Provide the [x, y] coordinate of the cell's center where the given text is located.  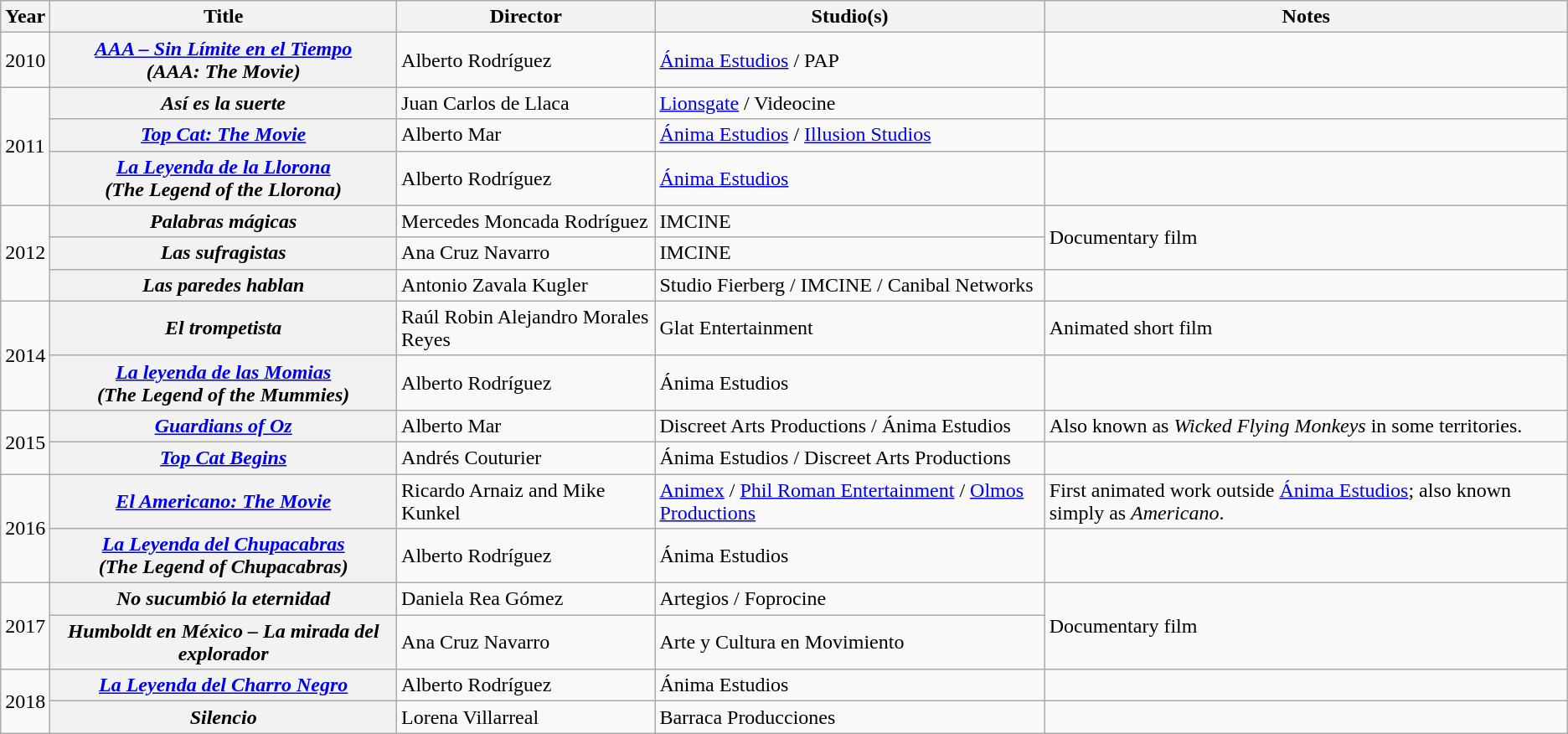
Las paredes hablan [224, 285]
Animex / Phil Roman Entertainment / Olmos Productions [849, 501]
Lorena Villarreal [526, 717]
Top Cat: The Movie [224, 135]
2011 [25, 146]
Juan Carlos de Llaca [526, 103]
Las sufragistas [224, 253]
Así es la suerte [224, 103]
El Americano: The Movie [224, 501]
2018 [25, 701]
El trompetista [224, 328]
La leyenda de las Momias(The Legend of the Mummies) [224, 382]
Silencio [224, 717]
Barraca Producciones [849, 717]
Palabras mágicas [224, 221]
La Leyenda del Chupacabras(The Legend of Chupacabras) [224, 556]
Ánima Estudios / Illusion Studios [849, 135]
Top Cat Begins [224, 457]
Ánima Estudios / PAP [849, 60]
Arte y Cultura en Movimiento [849, 642]
2016 [25, 529]
AAA – Sin Límite en el Tiempo(AAA: The Movie) [224, 60]
Notes [1306, 17]
Animated short film [1306, 328]
Humboldt en México – La mirada del explorador [224, 642]
First animated work outside Ánima Estudios; also known simply as Americano. [1306, 501]
Director [526, 17]
Discreet Arts Productions / Ánima Estudios [849, 426]
La Leyenda de la Llorona(The Legend of the Llorona) [224, 178]
Also known as Wicked Flying Monkeys in some territories. [1306, 426]
Lionsgate / Videocine [849, 103]
Andrés Couturier [526, 457]
Title [224, 17]
2017 [25, 627]
Mercedes Moncada Rodríguez [526, 221]
Artegios / Foprocine [849, 599]
2010 [25, 60]
Glat Entertainment [849, 328]
Daniela Rea Gómez [526, 599]
Studio Fierberg / IMCINE / Canibal Networks [849, 285]
La Leyenda del Charro Negro [224, 685]
Year [25, 17]
Ánima Estudios / Discreet Arts Productions [849, 457]
2015 [25, 442]
Ricardo Arnaiz and Mike Kunkel [526, 501]
2014 [25, 355]
Studio(s) [849, 17]
Guardians of Oz [224, 426]
Antonio Zavala Kugler [526, 285]
Raúl Robin Alejandro Morales Reyes [526, 328]
No sucumbió la eternidad [224, 599]
2012 [25, 253]
